Capture the cell that displays the provided text and extract its (x, y) central coordinate. 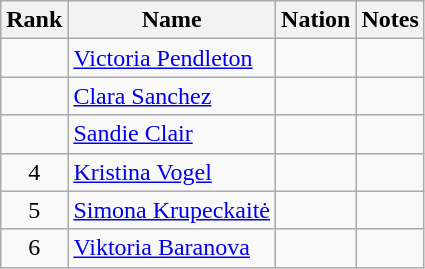
Clara Sanchez (172, 96)
Notes (390, 20)
Simona Krupeckaitė (172, 210)
Rank (34, 20)
Victoria Pendleton (172, 58)
Name (172, 20)
5 (34, 210)
Nation (316, 20)
6 (34, 248)
Kristina Vogel (172, 172)
Sandie Clair (172, 134)
4 (34, 172)
Viktoria Baranova (172, 248)
